Provide the (x, y) coordinate of the cell's center where the given text is located.  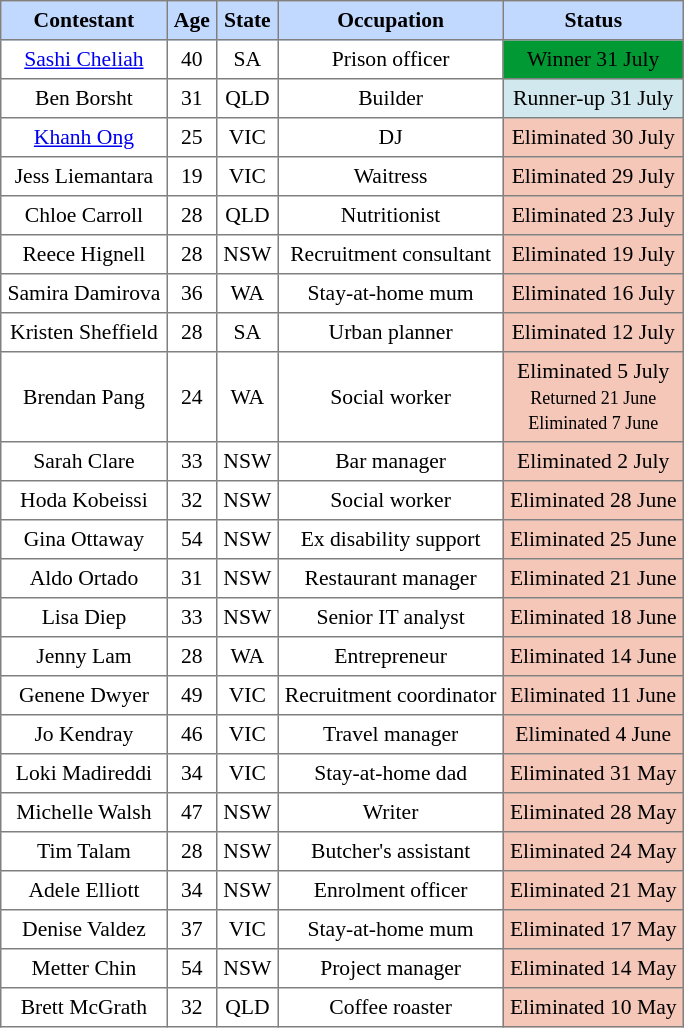
Eliminated 21 June (593, 578)
Kristen Sheffield (84, 332)
Eliminated 25 June (593, 540)
Recruitment consultant (390, 254)
Eliminated 23 July (593, 216)
Sashi Cheliah (84, 60)
Coffee roaster (390, 1008)
Stay-at-home dad (390, 774)
Samira Damirova (84, 294)
40 (192, 60)
Sarah Clare (84, 462)
Khanh Ong (84, 138)
State (248, 20)
Eliminated 14 May (593, 968)
Urban planner (390, 332)
25 (192, 138)
Eliminated 12 July (593, 332)
Gina Ottaway (84, 540)
Eliminated 14 June (593, 656)
Eliminated 21 May (593, 890)
Prison officer (390, 60)
Ben Borsht (84, 98)
19 (192, 176)
Nutritionist (390, 216)
Eliminated 28 May (593, 812)
Genene Dwyer (84, 696)
Reece Hignell (84, 254)
Loki Madireddi (84, 774)
Eliminated 10 May (593, 1008)
Lisa Diep (84, 618)
Eliminated 5 JulyReturned 21 JuneEliminated 7 June (593, 397)
Hoda Kobeissi (84, 500)
Entrepreneur (390, 656)
Eliminated 19 July (593, 254)
Jess Liemantara (84, 176)
36 (192, 294)
Waitress (390, 176)
Travel manager (390, 734)
Brendan Pang (84, 397)
Eliminated 30 July (593, 138)
Michelle Walsh (84, 812)
Restaurant manager (390, 578)
Ex disability support (390, 540)
47 (192, 812)
Eliminated 4 June (593, 734)
Aldo Ortado (84, 578)
Runner-up 31 July (593, 98)
24 (192, 397)
Recruitment coordinator (390, 696)
Status (593, 20)
Adele Elliott (84, 890)
Winner 31 July (593, 60)
Age (192, 20)
Eliminated 17 May (593, 930)
Eliminated 11 June (593, 696)
Writer (390, 812)
46 (192, 734)
Eliminated 28 June (593, 500)
Eliminated 31 May (593, 774)
49 (192, 696)
Eliminated 16 July (593, 294)
Enrolment officer (390, 890)
Contestant (84, 20)
Project manager (390, 968)
Butcher's assistant (390, 852)
Eliminated 18 June (593, 618)
Eliminated 24 May (593, 852)
Chloe Carroll (84, 216)
Bar manager (390, 462)
Eliminated 29 July (593, 176)
37 (192, 930)
Eliminated 2 July (593, 462)
Occupation (390, 20)
DJ (390, 138)
Tim Talam (84, 852)
Jenny Lam (84, 656)
Brett McGrath (84, 1008)
Denise Valdez (84, 930)
Senior IT analyst (390, 618)
Builder (390, 98)
Metter Chin (84, 968)
Jo Kendray (84, 734)
